Identify which cell holds the provided text, then report its (x, y) central coordinate. 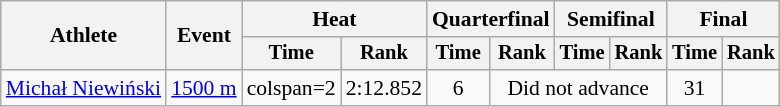
31 (694, 88)
2:12.852 (384, 88)
Athlete (84, 36)
Final (723, 19)
6 (458, 88)
1500 m (204, 88)
Did not advance (578, 88)
Event (204, 36)
Heat (334, 19)
Semifinal (611, 19)
Quarterfinal (491, 19)
colspan=2 (292, 88)
Michał Niewiński (84, 88)
